Pinpoint the cell where the given text exists, returning its (x, y) midpoint coordinate. 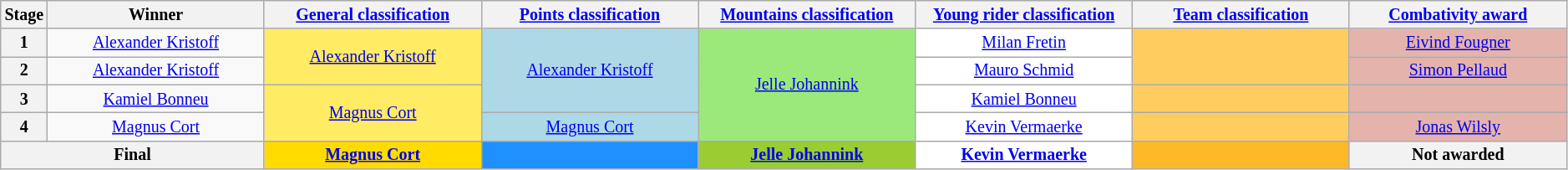
Winner (155, 15)
Team classification (1241, 15)
Mauro Schmid (1024, 70)
Points classification (590, 15)
General classification (373, 15)
4 (24, 127)
3 (24, 99)
Milan Fretin (1024, 44)
Combativity award (1458, 15)
1 (24, 44)
Young rider classification (1024, 15)
Simon Pellaud (1458, 70)
Jonas Wilsly (1458, 127)
Eivind Fougner (1458, 44)
2 (24, 70)
Not awarded (1458, 154)
Stage (24, 15)
Final (132, 154)
Mountains classification (807, 15)
